From the cell containing the given text, extract its center point as (x, y) coordinate. 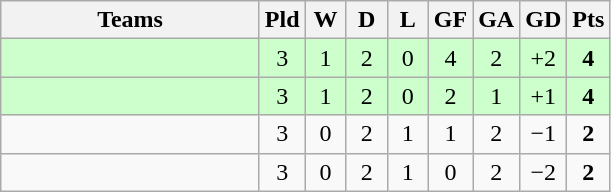
+2 (544, 58)
GD (544, 20)
−2 (544, 172)
Teams (130, 20)
L (408, 20)
GA (496, 20)
Pld (282, 20)
D (366, 20)
Pts (588, 20)
+1 (544, 96)
W (326, 20)
GF (450, 20)
−1 (544, 134)
